Find where the given text appears and provide that cell's center as [x, y] coordinate. 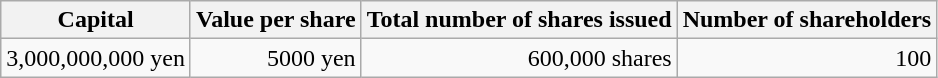
5000 yen [276, 58]
600,000 shares [519, 58]
Capital [96, 20]
Number of shareholders [807, 20]
100 [807, 58]
Total number of shares issued [519, 20]
3,000,000,000 yen [96, 58]
Value per share [276, 20]
